Identify which cell holds the provided text, then report its [x, y] central coordinate. 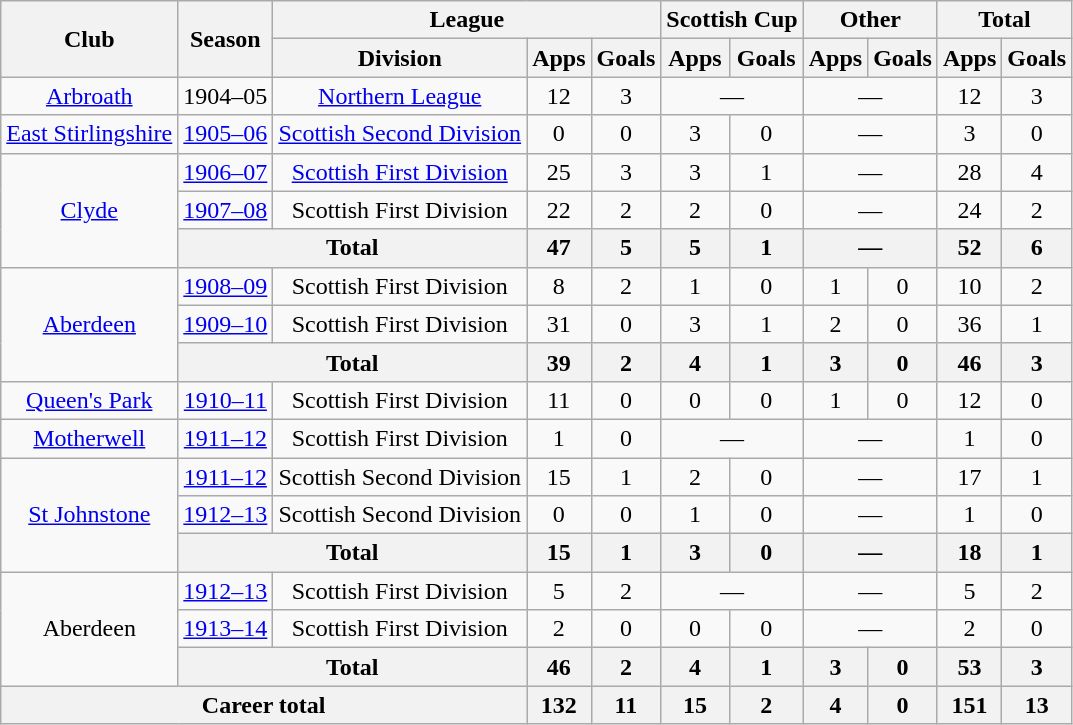
1913–14 [226, 629]
Scottish Cup [732, 20]
1909–10 [226, 324]
Division [400, 58]
1907–08 [226, 210]
League [467, 20]
St Johnstone [90, 515]
22 [559, 210]
Career total [264, 705]
1905–06 [226, 134]
8 [559, 286]
10 [969, 286]
28 [969, 172]
36 [969, 324]
151 [969, 705]
Clyde [90, 210]
1904–05 [226, 96]
53 [969, 667]
18 [969, 553]
1910–11 [226, 400]
31 [559, 324]
132 [559, 705]
13 [1037, 705]
Club [90, 39]
Motherwell [90, 438]
24 [969, 210]
Other [870, 20]
1908–09 [226, 286]
39 [559, 362]
52 [969, 248]
Arbroath [90, 96]
Season [226, 39]
Northern League [400, 96]
17 [969, 477]
47 [559, 248]
East Stirlingshire [90, 134]
Queen's Park [90, 400]
6 [1037, 248]
1906–07 [226, 172]
25 [559, 172]
